Detect which cell encompasses the target text, then output its (x, y) center coordinate. 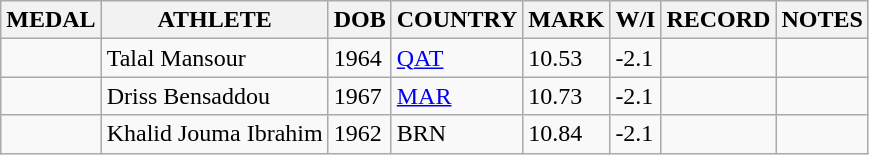
10.53 (566, 58)
DOB (360, 20)
W/I (636, 20)
MEDAL (51, 20)
MAR (457, 96)
Talal Mansour (214, 58)
10.84 (566, 134)
10.73 (566, 96)
1964 (360, 58)
COUNTRY (457, 20)
BRN (457, 134)
Driss Bensaddou (214, 96)
QAT (457, 58)
NOTES (822, 20)
RECORD (718, 20)
Khalid Jouma Ibrahim (214, 134)
MARK (566, 20)
ATHLETE (214, 20)
1967 (360, 96)
1962 (360, 134)
